Search for the cell housing the specified text and yield its (X, Y) center coordinate. 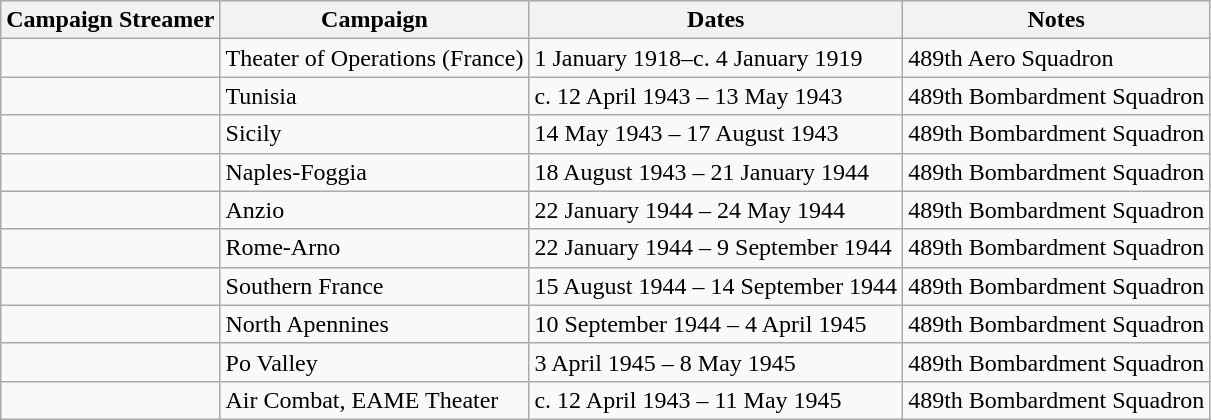
14 May 1943 – 17 August 1943 (716, 134)
Campaign (374, 20)
Theater of Operations (France) (374, 58)
Naples-Foggia (374, 172)
10 September 1944 – 4 April 1945 (716, 324)
18 August 1943 – 21 January 1944 (716, 172)
15 August 1944 – 14 September 1944 (716, 286)
Tunisia (374, 96)
22 January 1944 – 24 May 1944 (716, 210)
489th Aero Squadron (1056, 58)
22 January 1944 – 9 September 1944 (716, 248)
3 April 1945 – 8 May 1945 (716, 362)
1 January 1918–c. 4 January 1919 (716, 58)
Campaign Streamer (110, 20)
Sicily (374, 134)
Southern France (374, 286)
Air Combat, EAME Theater (374, 400)
c. 12 April 1943 – 13 May 1943 (716, 96)
North Apennines (374, 324)
Notes (1056, 20)
c. 12 April 1943 – 11 May 1945 (716, 400)
Po Valley (374, 362)
Dates (716, 20)
Anzio (374, 210)
Rome-Arno (374, 248)
